Capture the cell that displays the provided text and extract its [x, y] central coordinate. 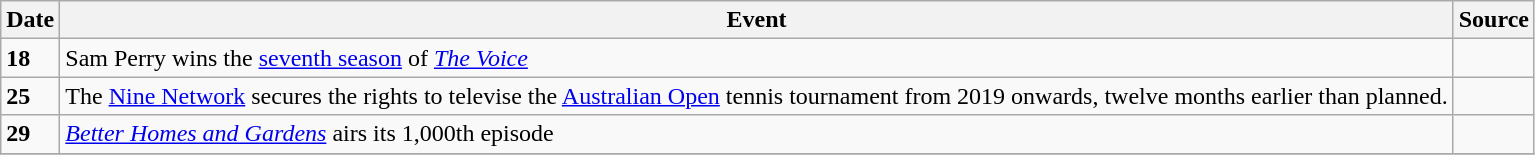
Sam Perry wins the seventh season of The Voice [756, 58]
Source [1494, 20]
Date [30, 20]
The Nine Network secures the rights to televise the Australian Open tennis tournament from 2019 onwards, twelve months earlier than planned. [756, 96]
25 [30, 96]
29 [30, 134]
Better Homes and Gardens airs its 1,000th episode [756, 134]
18 [30, 58]
Event [756, 20]
